Locate the cell with the specified text and output its (x, y) center coordinate. 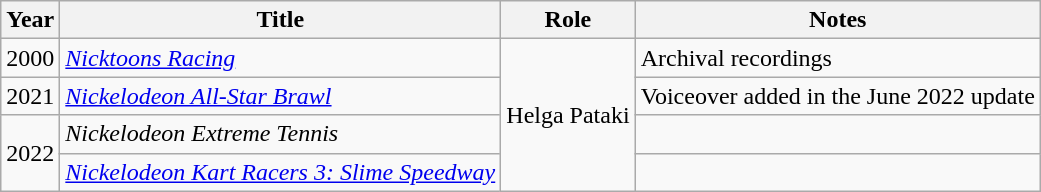
2000 (30, 58)
Nicktoons Racing (280, 58)
2022 (30, 153)
Nickelodeon Kart Racers 3: Slime Speedway (280, 172)
Year (30, 20)
Helga Pataki (568, 115)
Nickelodeon Extreme Tennis (280, 134)
Nickelodeon All-Star Brawl (280, 96)
Role (568, 20)
2021 (30, 96)
Archival recordings (838, 58)
Notes (838, 20)
Voiceover added in the June 2022 update (838, 96)
Title (280, 20)
